Pinpoint the cell where the given text exists, returning its (X, Y) midpoint coordinate. 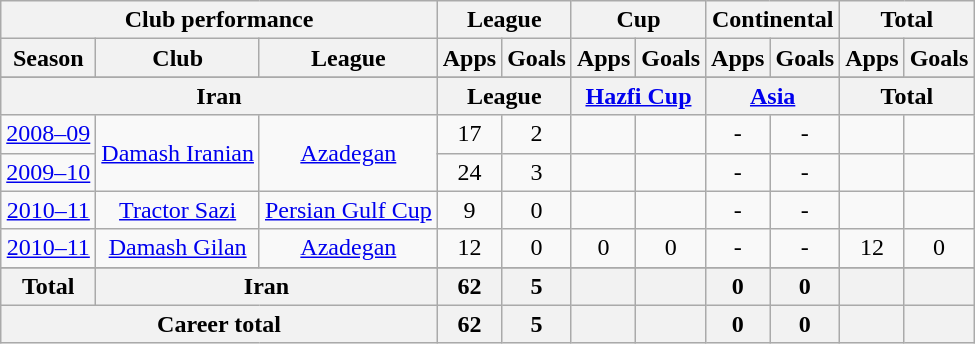
Tractor Sazi (178, 210)
17 (469, 134)
Season (48, 58)
24 (469, 172)
Asia (773, 96)
Cup (638, 20)
9 (469, 210)
Damash Iranian (178, 153)
Persian Gulf Cup (348, 210)
Damash Gilan (178, 248)
2 (537, 134)
Continental (773, 20)
3 (537, 172)
2008–09 (48, 134)
Career total (219, 324)
Club (178, 58)
2009–10 (48, 172)
Hazfi Cup (638, 96)
Club performance (219, 20)
